Search for the cell housing the specified text and yield its [x, y] center coordinate. 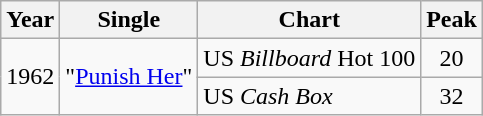
Single [129, 20]
"Punish Her" [129, 77]
Year [30, 20]
20 [452, 58]
32 [452, 96]
Peak [452, 20]
Chart [310, 20]
1962 [30, 77]
US Cash Box [310, 96]
US Billboard Hot 100 [310, 58]
